Identify which cell holds the provided text, then report its (X, Y) central coordinate. 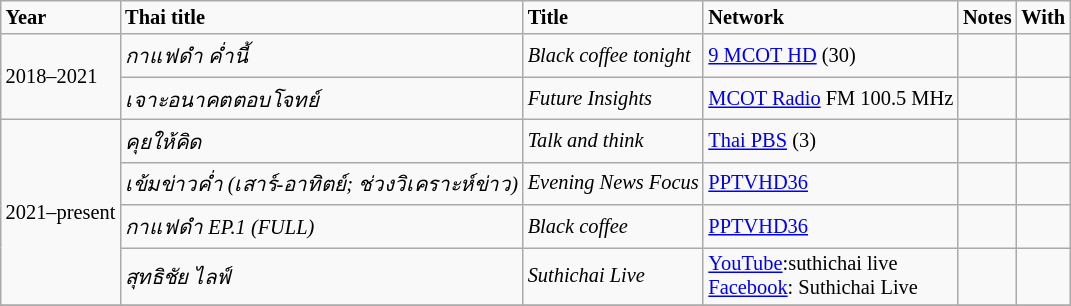
YouTube:suthichai live Facebook: Suthichai Live (830, 276)
กาแฟดำ ค่ำนี้ (322, 56)
Thai PBS (3) (830, 140)
Black coffee (614, 226)
กาแฟดำ EP.1 (FULL) (322, 226)
Thai title (322, 17)
With (1042, 17)
Network (830, 17)
คุยให้คิด (322, 140)
Year (61, 17)
Suthichai Live (614, 276)
2021–present (61, 212)
Evening News Focus (614, 184)
Future Insights (614, 98)
Talk and think (614, 140)
2018–2021 (61, 76)
เจาะอนาคตตอบโจทย์ (322, 98)
Black coffee tonight (614, 56)
Notes (987, 17)
สุทธิชัย ไลฟ์ (322, 276)
Title (614, 17)
เข้มข่าวค่ำ (เสาร์-อาทิตย์; ช่วงวิเคราะห์ข่าว) (322, 184)
9 MCOT HD (30) (830, 56)
MCOT Radio FM 100.5 MHz (830, 98)
